Identify which cell holds the provided text, then report its [X, Y] central coordinate. 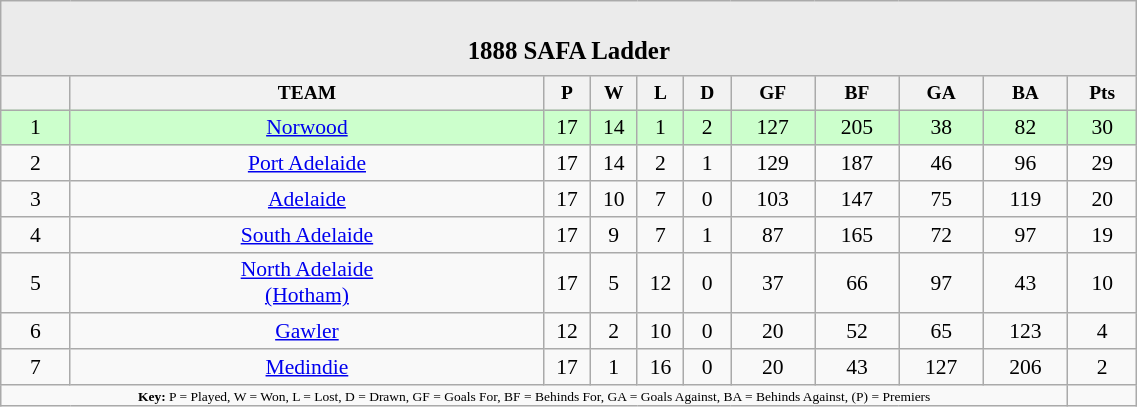
9 [614, 235]
129 [773, 164]
72 [941, 235]
W [614, 94]
South Adelaide [306, 235]
52 [857, 332]
147 [857, 199]
Gawler [306, 332]
37 [773, 282]
TEAM [306, 94]
North Adelaide (Hotham) [306, 282]
3 [36, 199]
6 [36, 332]
Port Adelaide [306, 164]
75 [941, 199]
Norwood [306, 128]
16 [660, 367]
165 [857, 235]
205 [857, 128]
GA [941, 94]
119 [1025, 199]
30 [1102, 128]
L [660, 94]
BF [857, 94]
206 [1025, 367]
GF [773, 94]
38 [941, 128]
Pts [1102, 94]
123 [1025, 332]
187 [857, 164]
P [568, 94]
96 [1025, 164]
65 [941, 332]
66 [857, 282]
BA [1025, 94]
29 [1102, 164]
Adelaide [306, 199]
Key: P = Played, W = Won, L = Lost, D = Drawn, GF = Goals For, BF = Behinds For, GA = Goals Against, BA = Behinds Against, (P) = Premiers [534, 396]
Medindie [306, 367]
46 [941, 164]
87 [773, 235]
82 [1025, 128]
19 [1102, 235]
D [708, 94]
103 [773, 199]
